Determine the (x, y) coordinate at the center of the cell enclosing the given text.  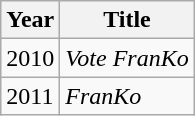
2011 (30, 96)
Vote FranKo (127, 58)
Title (127, 20)
FranKo (127, 96)
Year (30, 20)
2010 (30, 58)
